Search for the cell housing the specified text and yield its (X, Y) center coordinate. 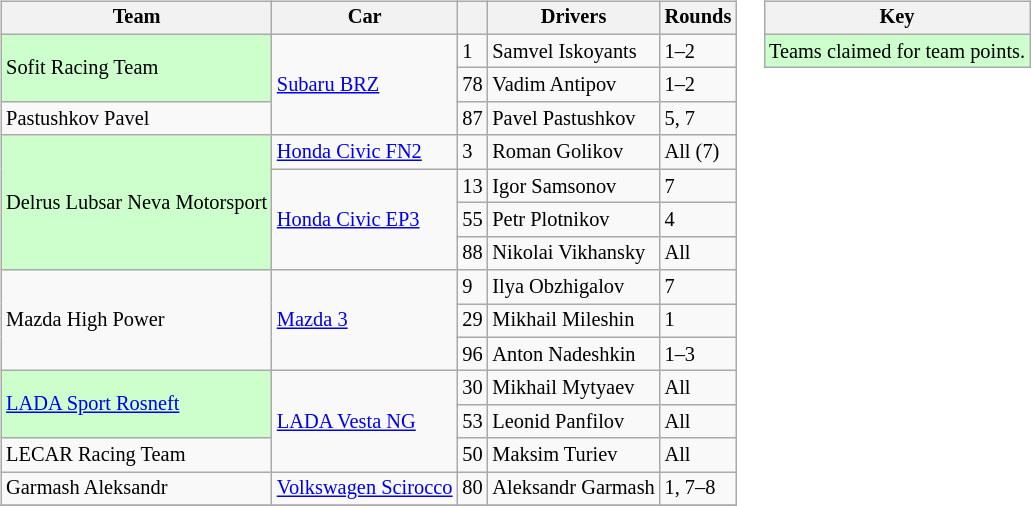
Garmash Aleksandr (136, 489)
Maksim Turiev (573, 455)
9 (472, 287)
LADA Sport Rosneft (136, 404)
4 (698, 220)
Roman Golikov (573, 152)
Mikhail Mytyaev (573, 388)
1, 7–8 (698, 489)
Honda Civic EP3 (364, 220)
Mazda 3 (364, 320)
Aleksandr Garmash (573, 489)
Drivers (573, 18)
Key (897, 18)
Rounds (698, 18)
78 (472, 85)
Mazda High Power (136, 320)
Mikhail Mileshin (573, 321)
Vadim Antipov (573, 85)
1–3 (698, 354)
Delrus Lubsar Neva Motorsport (136, 202)
Anton Nadeshkin (573, 354)
5, 7 (698, 119)
Teams claimed for team points. (897, 51)
Samvel Iskoyants (573, 51)
30 (472, 388)
80 (472, 489)
55 (472, 220)
96 (472, 354)
Team (136, 18)
88 (472, 253)
All (7) (698, 152)
Pastushkov Pavel (136, 119)
50 (472, 455)
Sofit Racing Team (136, 68)
Car (364, 18)
3 (472, 152)
29 (472, 321)
Ilya Obzhigalov (573, 287)
Subaru BRZ (364, 84)
53 (472, 422)
LADA Vesta NG (364, 422)
LECAR Racing Team (136, 455)
Volkswagen Scirocco (364, 489)
87 (472, 119)
Igor Samsonov (573, 186)
13 (472, 186)
Pavel Pastushkov (573, 119)
Nikolai Vikhansky (573, 253)
Petr Plotnikov (573, 220)
Honda Civic FN2 (364, 152)
Leonid Panfilov (573, 422)
